Return (x, y) of the center of cell containing provided text 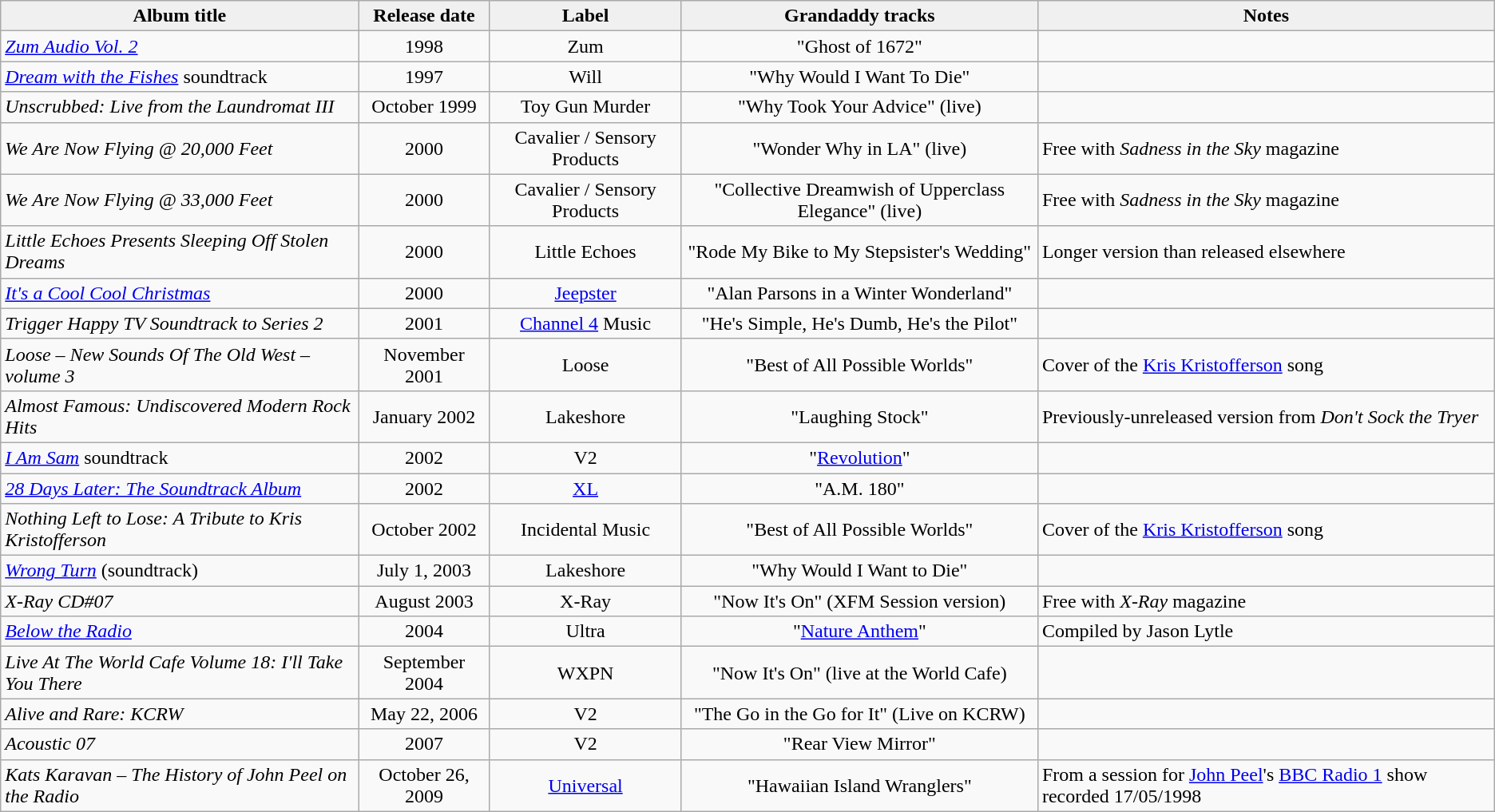
Album title (180, 16)
Previously-unreleased version from Don't Sock the Tryer (1266, 417)
Ultra (585, 632)
"Why Would I Want to Die" (859, 571)
July 1, 2003 (424, 571)
Free with X-Ray magazine (1266, 601)
Loose – New Sounds Of The Old West – volume 3 (180, 364)
"Why Took Your Advice" (live) (859, 107)
Alive and Rare: KCRW (180, 714)
"Now It's On" (live at the World Cafe) (859, 672)
Trigger Happy TV Soundtrack to Series 2 (180, 323)
Channel 4 Music (585, 323)
"Ghost of 1672" (859, 46)
X-Ray (585, 601)
Below the Radio (180, 632)
Zum Audio Vol. 2 (180, 46)
2004 (424, 632)
Dream with the Fishes soundtrack (180, 77)
1997 (424, 77)
"Rode My Bike to My Stepsister's Wedding" (859, 252)
October 1999 (424, 107)
"A.M. 180" (859, 488)
It's a Cool Cool Christmas (180, 293)
"Alan Parsons in a Winter Wonderland" (859, 293)
Kats Karavan – The History of John Peel on the Radio (180, 786)
"He's Simple, He's Dumb, He's the Pilot" (859, 323)
"Now It's On" (XFM Session version) (859, 601)
"Nature Anthem" (859, 632)
Almost Famous: Undiscovered Modern Rock Hits (180, 417)
2001 (424, 323)
Compiled by Jason Lytle (1266, 632)
Little Echoes Presents Sleeping Off Stolen Dreams (180, 252)
Unscrubbed: Live from the Laundromat III (180, 107)
"Hawaiian Island Wranglers" (859, 786)
XL (585, 488)
Will (585, 77)
Jeepster (585, 293)
We Are Now Flying @ 33,000 Feet (180, 200)
January 2002 (424, 417)
"The Go in the Go for It" (Live on KCRW) (859, 714)
May 22, 2006 (424, 714)
"Laughing Stock" (859, 417)
"Revolution" (859, 457)
Incidental Music (585, 530)
Label (585, 16)
September 2004 (424, 672)
We Are Now Flying @ 20,000 Feet (180, 149)
Toy Gun Murder (585, 107)
2007 (424, 744)
Notes (1266, 16)
From a session for John Peel's BBC Radio 1 show recorded 17/05/1998 (1266, 786)
Acoustic 07 (180, 744)
"Why Would I Want To Die" (859, 77)
Zum (585, 46)
August 2003 (424, 601)
October 26, 2009 (424, 786)
Little Echoes (585, 252)
WXPN (585, 672)
I Am Sam soundtrack (180, 457)
Release date (424, 16)
Longer version than released elsewhere (1266, 252)
Grandaddy tracks (859, 16)
X-Ray CD#07 (180, 601)
1998 (424, 46)
"Collective Dreamwish of Upperclass Elegance" (live) (859, 200)
Live At The World Cafe Volume 18: I'll Take You There (180, 672)
Loose (585, 364)
October 2002 (424, 530)
Wrong Turn (soundtrack) (180, 571)
November 2001 (424, 364)
Nothing Left to Lose: A Tribute to Kris Kristofferson (180, 530)
"Rear View Mirror" (859, 744)
Universal (585, 786)
"Wonder Why in LA" (live) (859, 149)
28 Days Later: The Soundtrack Album (180, 488)
